Determine the [x, y] coordinate at the center of the cell enclosing the given text.  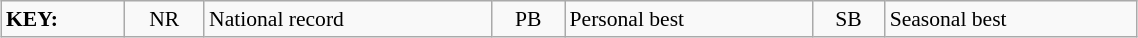
National record [348, 19]
KEY: [62, 19]
Seasonal best [1011, 19]
Personal best [689, 19]
PB [528, 19]
SB [848, 19]
NR [164, 19]
